For the text-containing cell, return its midpoint in (X, Y) coordinate format. 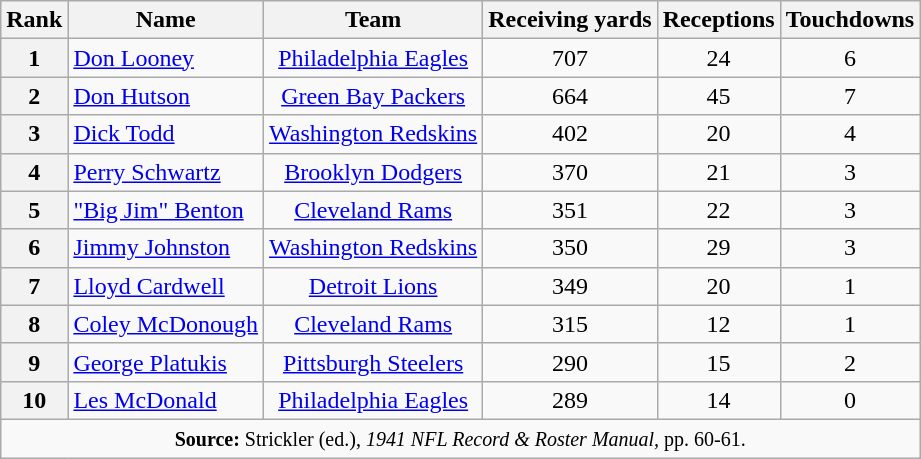
Brooklyn Dodgers (374, 172)
Source: Strickler (ed.), 1941 NFL Record & Roster Manual, pp. 60-61. (460, 438)
Team (374, 20)
Receiving yards (570, 20)
24 (718, 58)
350 (570, 248)
9 (34, 362)
Don Looney (166, 58)
Detroit Lions (374, 286)
8 (34, 324)
45 (718, 96)
Jimmy Johnston (166, 248)
21 (718, 172)
Dick Todd (166, 134)
George Platukis (166, 362)
29 (718, 248)
707 (570, 58)
290 (570, 362)
5 (34, 210)
22 (718, 210)
Name (166, 20)
Rank (34, 20)
Don Hutson (166, 96)
"Big Jim" Benton (166, 210)
Touchdowns (850, 20)
349 (570, 286)
402 (570, 134)
12 (718, 324)
Les McDonald (166, 400)
0 (850, 400)
370 (570, 172)
Lloyd Cardwell (166, 286)
Perry Schwartz (166, 172)
289 (570, 400)
351 (570, 210)
664 (570, 96)
14 (718, 400)
10 (34, 400)
315 (570, 324)
15 (718, 362)
Pittsburgh Steelers (374, 362)
Coley McDonough (166, 324)
Receptions (718, 20)
Green Bay Packers (374, 96)
